Extract the [X, Y] coordinate from the center of the cell holding the provided text.  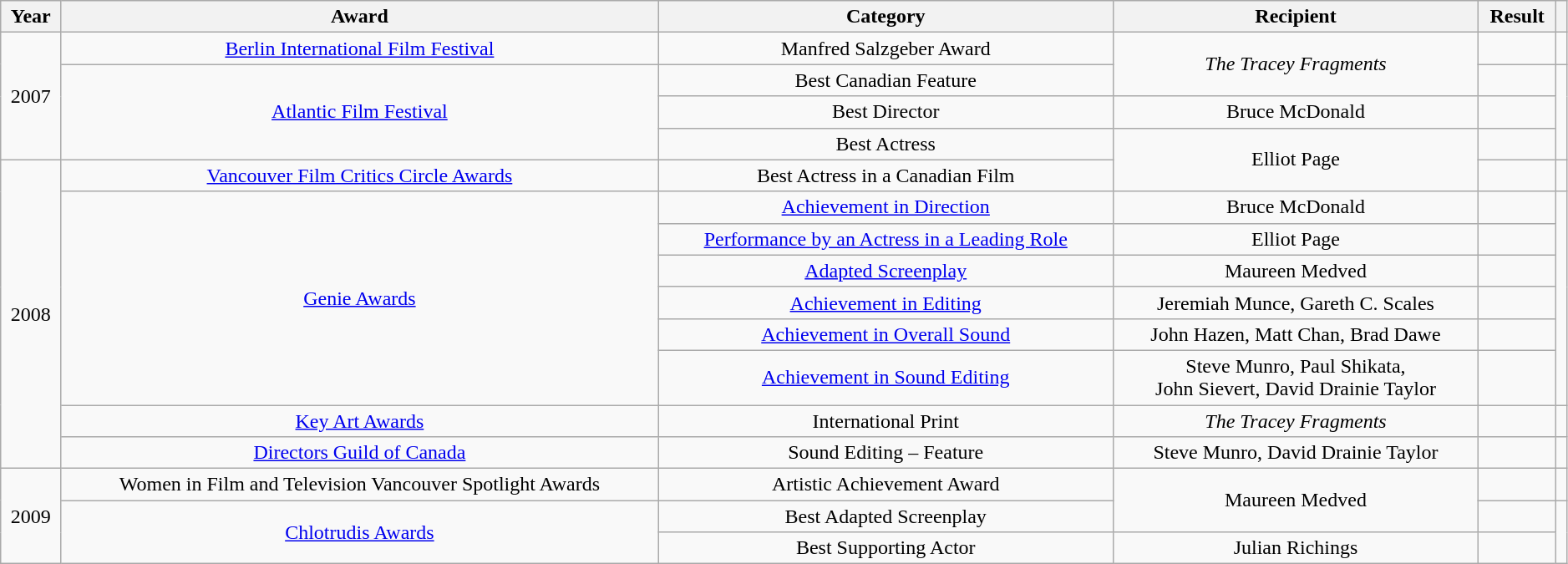
Performance by an Actress in a Leading Role [885, 239]
2009 [31, 516]
Best Actress in a Canadian Film [885, 175]
Best Director [885, 112]
Directors Guild of Canada [359, 453]
Result [1517, 17]
Best Actress [885, 144]
Women in Film and Television Vancouver Spotlight Awards [359, 485]
Best Adapted Screenplay [885, 516]
Achievement in Overall Sound [885, 334]
Recipient [1295, 17]
Achievement in Editing [885, 302]
Jeremiah Munce, Gareth C. Scales [1295, 302]
2008 [31, 314]
Best Supporting Actor [885, 548]
Best Canadian Feature [885, 80]
Chlotrudis Awards [359, 532]
Artistic Achievement Award [885, 485]
Atlantic Film Festival [359, 112]
Adapted Screenplay [885, 271]
Berlin International Film Festival [359, 48]
Key Art Awards [359, 420]
2007 [31, 96]
Julian Richings [1295, 548]
Year [31, 17]
International Print [885, 420]
John Hazen, Matt Chan, Brad Dawe [1295, 334]
Category [885, 17]
Sound Editing – Feature [885, 453]
Award [359, 17]
Achievement in Direction [885, 207]
Vancouver Film Critics Circle Awards [359, 175]
Genie Awards [359, 297]
Steve Munro, Paul Shikata,John Sievert, David Drainie Taylor [1295, 378]
Steve Munro, David Drainie Taylor [1295, 453]
Manfred Salzgeber Award [885, 48]
Achievement in Sound Editing [885, 378]
